Scan for the cell matching the given text and deliver its [x, y] coordinate at center. 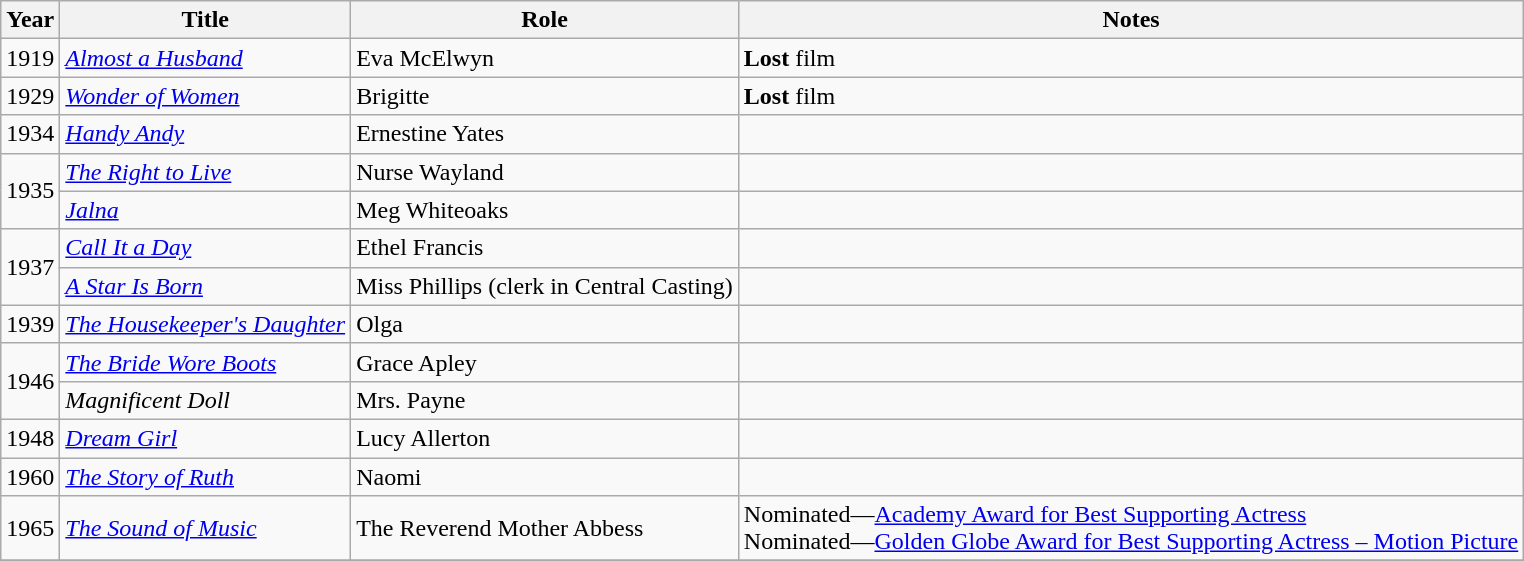
Notes [1130, 20]
Mrs. Payne [545, 400]
Role [545, 20]
A Star Is Born [206, 286]
Meg Whiteoaks [545, 210]
Ethel Francis [545, 248]
The Sound of Music [206, 528]
1935 [30, 191]
Call It a Day [206, 248]
Brigitte [545, 96]
Wonder of Women [206, 96]
1948 [30, 438]
1937 [30, 267]
Naomi [545, 477]
Year [30, 20]
Title [206, 20]
The Story of Ruth [206, 477]
Lucy Allerton [545, 438]
Nurse Wayland [545, 172]
Jalna [206, 210]
1965 [30, 528]
1946 [30, 381]
1929 [30, 96]
Eva McElwyn [545, 58]
The Reverend Mother Abbess [545, 528]
Olga [545, 324]
Magnificent Doll [206, 400]
The Bride Wore Boots [206, 362]
Dream Girl [206, 438]
1919 [30, 58]
1939 [30, 324]
Miss Phillips (clerk in Central Casting) [545, 286]
Nominated—Academy Award for Best Supporting ActressNominated—Golden Globe Award for Best Supporting Actress – Motion Picture [1130, 528]
Handy Andy [206, 134]
Ernestine Yates [545, 134]
Grace Apley [545, 362]
The Housekeeper's Daughter [206, 324]
1960 [30, 477]
Almost a Husband [206, 58]
1934 [30, 134]
The Right to Live [206, 172]
